Extract the [X, Y] coordinate from the center of the cell holding the provided text.  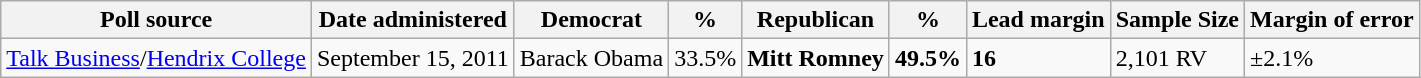
Date administered [412, 20]
2,101 RV [1177, 58]
16 [1038, 58]
Democrat [591, 20]
Poll source [156, 20]
Republican [816, 20]
Margin of error [1332, 20]
Mitt Romney [816, 58]
33.5% [706, 58]
±2.1% [1332, 58]
September 15, 2011 [412, 58]
49.5% [928, 58]
Talk Business/Hendrix College [156, 58]
Barack Obama [591, 58]
Sample Size [1177, 20]
Lead margin [1038, 20]
